Pinpoint the cell where the given text exists, returning its [X, Y] midpoint coordinate. 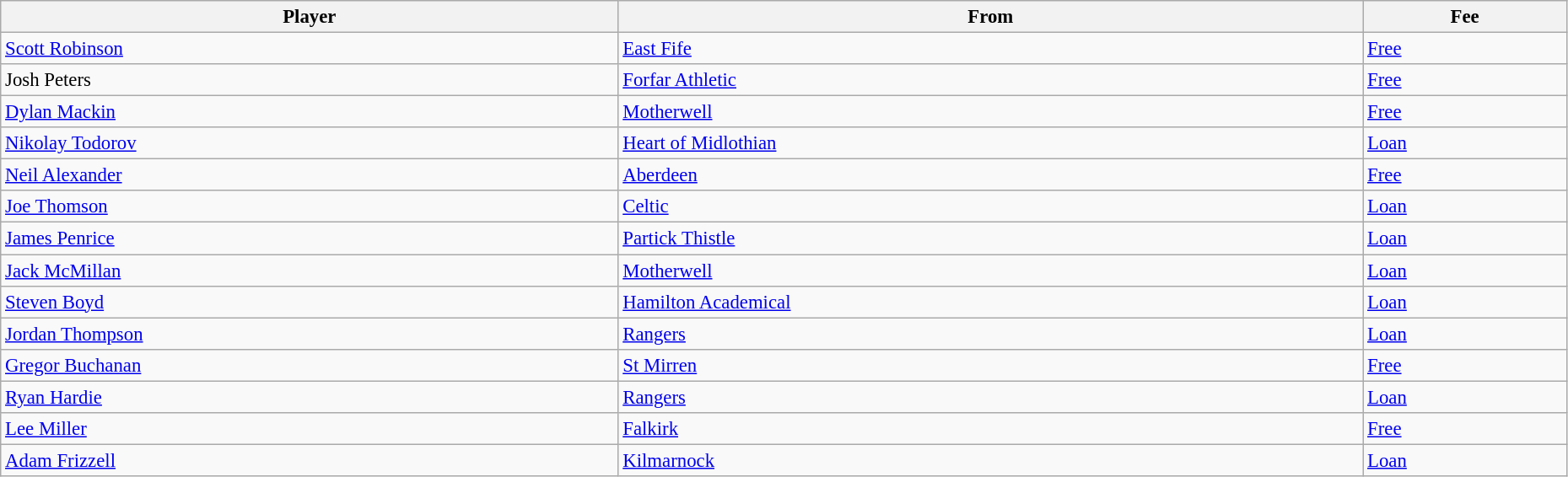
Josh Peters [310, 80]
Fee [1465, 17]
From [990, 17]
Player [310, 17]
Nikolay Todorov [310, 143]
Aberdeen [990, 175]
Kilmarnock [990, 460]
Adam Frizzell [310, 460]
Gregor Buchanan [310, 365]
Lee Miller [310, 429]
Steven Boyd [310, 302]
Ryan Hardie [310, 397]
East Fife [990, 49]
Joe Thomson [310, 206]
Hamilton Academical [990, 302]
Scott Robinson [310, 49]
Dylan Mackin [310, 112]
Jordan Thompson [310, 334]
Forfar Athletic [990, 80]
Heart of Midlothian [990, 143]
St Mirren [990, 365]
Celtic [990, 206]
Jack McMillan [310, 271]
James Penrice [310, 238]
Falkirk [990, 429]
Partick Thistle [990, 238]
Neil Alexander [310, 175]
